Provide the [X, Y] coordinate of the cell's center where the given text is located.  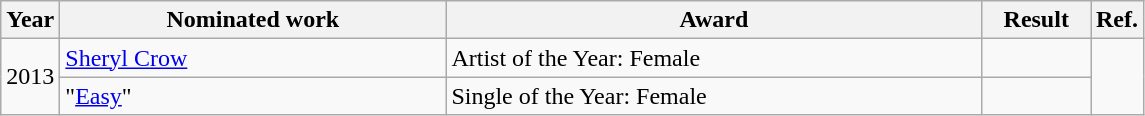
Sheryl Crow [253, 58]
Nominated work [253, 20]
"Easy" [253, 96]
Single of the Year: Female [714, 96]
Ref. [1116, 20]
2013 [30, 77]
Year [30, 20]
Award [714, 20]
Result [1036, 20]
Artist of the Year: Female [714, 58]
